Detect which cell encompasses the target text, then output its [x, y] center coordinate. 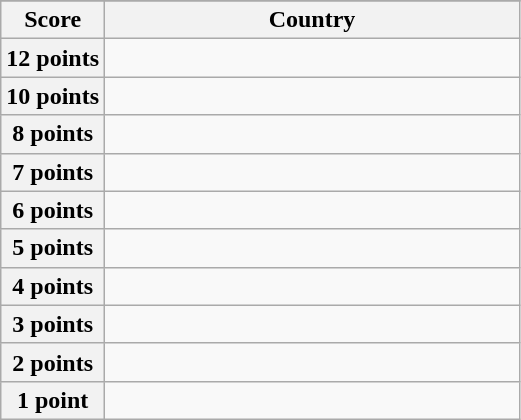
2 points [53, 362]
8 points [53, 134]
3 points [53, 324]
10 points [53, 96]
1 point [53, 400]
12 points [53, 58]
Country [312, 20]
7 points [53, 172]
Score [53, 20]
6 points [53, 210]
4 points [53, 286]
5 points [53, 248]
